Scan for the cell matching the given text and deliver its (x, y) coordinate at center. 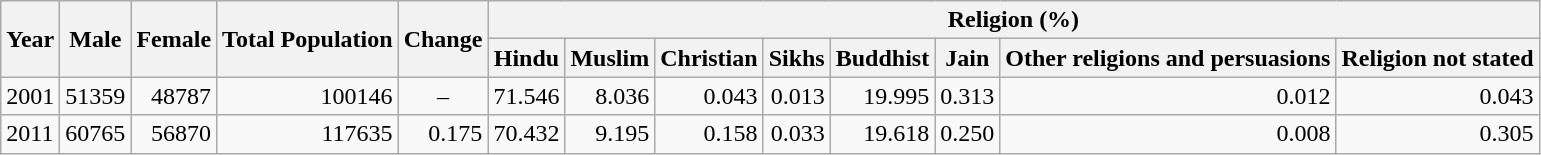
70.432 (526, 134)
Sikhs (796, 58)
Christian (709, 58)
0.305 (1438, 134)
Hindu (526, 58)
Religion not stated (1438, 58)
60765 (96, 134)
2001 (30, 96)
Male (96, 39)
19.995 (882, 96)
51359 (96, 96)
Jain (968, 58)
0.250 (968, 134)
8.036 (610, 96)
0.175 (443, 134)
0.013 (796, 96)
– (443, 96)
Religion (%) (1014, 20)
Change (443, 39)
19.618 (882, 134)
0.008 (1168, 134)
48787 (174, 96)
0.012 (1168, 96)
56870 (174, 134)
0.033 (796, 134)
0.313 (968, 96)
9.195 (610, 134)
117635 (308, 134)
Buddhist (882, 58)
Muslim (610, 58)
71.546 (526, 96)
Other religions and persuasions (1168, 58)
100146 (308, 96)
Total Population (308, 39)
0.158 (709, 134)
Year (30, 39)
Female (174, 39)
2011 (30, 134)
